Return (X, Y) of the center of cell containing provided text 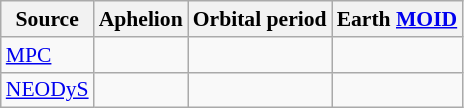
Source (48, 19)
MPC (48, 55)
NEODyS (48, 90)
Orbital period (260, 19)
Earth MOID (398, 19)
Aphelion (141, 19)
